From the cell containing the given text, extract its center point as [X, Y] coordinate. 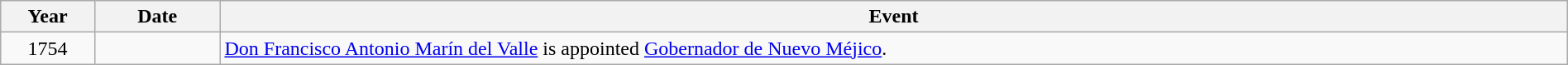
Date [157, 17]
Year [48, 17]
Event [893, 17]
1754 [48, 48]
Don Francisco Antonio Marín del Valle is appointed Gobernador de Nuevo Méjico. [893, 48]
